Return the (X, Y) coordinate for the center point of the cell that contains the specified text.  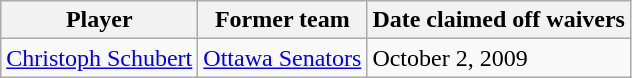
Former team (282, 20)
Christoph Schubert (100, 58)
October 2, 2009 (499, 58)
Date claimed off waivers (499, 20)
Ottawa Senators (282, 58)
Player (100, 20)
